Search for the cell housing the specified text and yield its [X, Y] center coordinate. 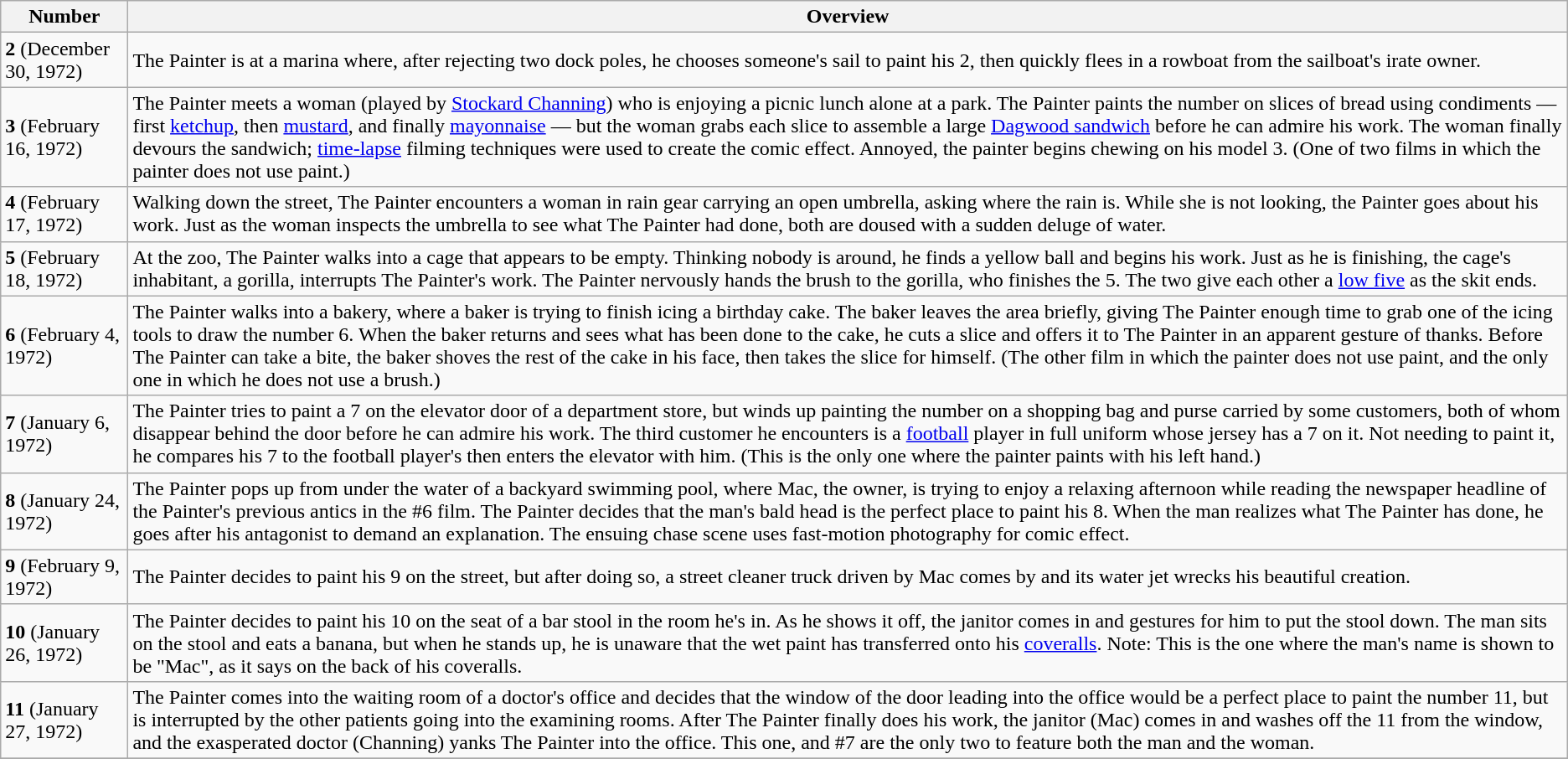
6 (February 4, 1972) [64, 345]
Overview [848, 17]
2 (December 30, 1972) [64, 60]
10 (January 26, 1972) [64, 643]
8 (January 24, 1972) [64, 511]
7 (January 6, 1972) [64, 434]
9 (February 9, 1972) [64, 576]
3 (February 16, 1972) [64, 137]
Number [64, 17]
5 (February 18, 1972) [64, 268]
4 (February 17, 1972) [64, 214]
11 (January 27, 1972) [64, 720]
